Return (X, Y) of the center of cell containing provided text 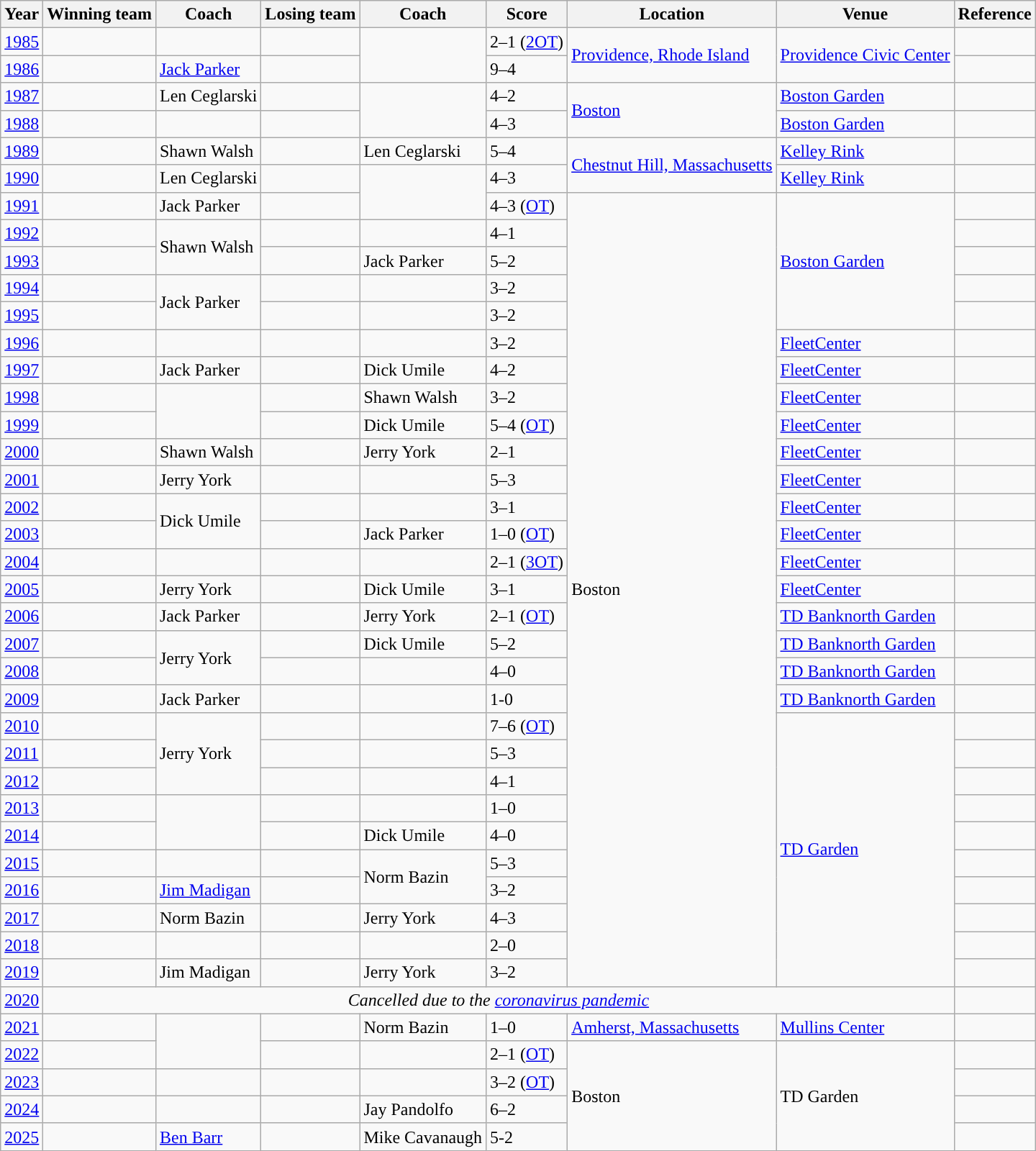
Location (672, 14)
2002 (22, 507)
2–1 (3OT) (527, 562)
1995 (22, 315)
2023 (22, 1082)
2025 (22, 1137)
2000 (22, 452)
1988 (22, 124)
1994 (22, 288)
1990 (22, 178)
1986 (22, 69)
2018 (22, 945)
Amherst, Massachusetts (672, 1027)
2–1 (2OT) (527, 42)
2021 (22, 1027)
Winning team (99, 14)
Year (22, 14)
1985 (22, 42)
2020 (22, 1000)
2009 (22, 699)
1987 (22, 96)
Reference (994, 14)
2–0 (527, 945)
Mike Cavanaugh (423, 1137)
2005 (22, 589)
Losing team (311, 14)
2010 (22, 726)
1999 (22, 425)
2013 (22, 809)
1–0 (OT) (527, 534)
2017 (22, 918)
2011 (22, 753)
2008 (22, 671)
7–6 (OT) (527, 726)
2016 (22, 891)
Providence, Rhode Island (672, 55)
2022 (22, 1055)
3–2 (OT) (527, 1082)
9–4 (527, 69)
4–3 (OT) (527, 206)
5-2 (527, 1137)
2006 (22, 617)
2003 (22, 534)
1993 (22, 260)
6–2 (527, 1109)
1992 (22, 233)
1998 (22, 398)
2019 (22, 973)
Jay Pandolfo (423, 1109)
1996 (22, 343)
2014 (22, 836)
1989 (22, 151)
2004 (22, 562)
Providence Civic Center (865, 55)
1997 (22, 370)
5–4 (527, 151)
1991 (22, 206)
2024 (22, 1109)
Mullins Center (865, 1027)
2001 (22, 480)
1-0 (527, 699)
Venue (865, 14)
2012 (22, 781)
5–4 (OT) (527, 425)
Ben Barr (208, 1137)
2007 (22, 644)
Chestnut Hill, Massachusetts (672, 165)
Score (527, 14)
2–1 (527, 452)
2015 (22, 863)
Cancelled due to the coronavirus pandemic (499, 1000)
